For the text-containing cell, return its midpoint in [X, Y] coordinate format. 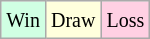
Loss [126, 20]
Win [24, 20]
Draw [72, 20]
